Locate the cell with the specified text and output its [x, y] center coordinate. 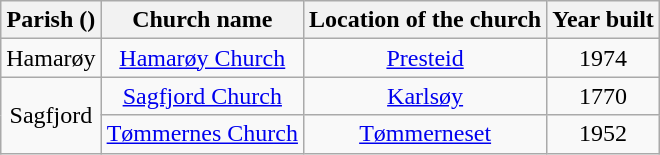
1770 [604, 96]
Church name [202, 20]
Sagfjord [51, 115]
Tømmerneset [424, 134]
1952 [604, 134]
Parish () [51, 20]
Karlsøy [424, 96]
Presteid [424, 58]
Hamarøy Church [202, 58]
Hamarøy [51, 58]
1974 [604, 58]
Tømmernes Church [202, 134]
Location of the church [424, 20]
Sagfjord Church [202, 96]
Year built [604, 20]
